Return the (x, y) coordinate for the center point of the cell that contains the specified text.  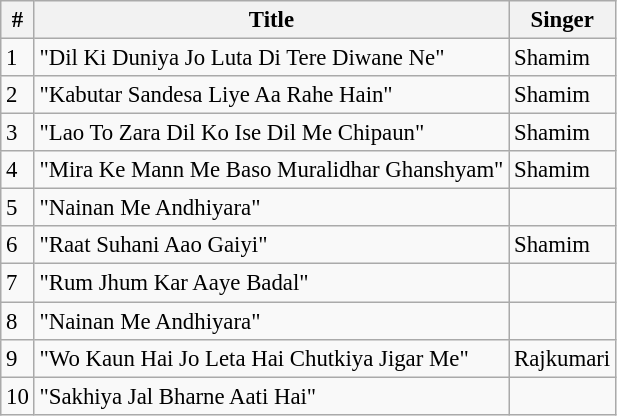
5 (18, 208)
# (18, 20)
7 (18, 283)
"Kabutar Sandesa Liye Aa Rahe Hain" (272, 95)
"Dil Ki Duniya Jo Luta Di Tere Diwane Ne" (272, 58)
3 (18, 133)
"Mira Ke Mann Me Baso Muralidhar Ghanshyam" (272, 170)
6 (18, 245)
9 (18, 358)
Title (272, 20)
"Lao To Zara Dil Ko Ise Dil Me Chipaun" (272, 133)
"Rum Jhum Kar Aaye Badal" (272, 283)
4 (18, 170)
"Wo Kaun Hai Jo Leta Hai Chutkiya Jigar Me" (272, 358)
1 (18, 58)
"Raat Suhani Aao Gaiyi" (272, 245)
8 (18, 321)
2 (18, 95)
Singer (562, 20)
Rajkumari (562, 358)
10 (18, 396)
"Sakhiya Jal Bharne Aati Hai" (272, 396)
